Provide the [X, Y] coordinate of the cell's center where the given text is located.  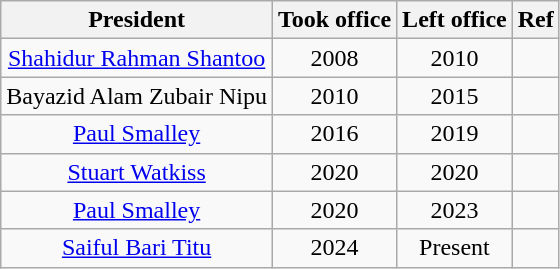
2008 [334, 58]
Ref [536, 20]
Bayazid Alam Zubair Nipu [137, 96]
Shahidur Rahman Shantoo [137, 58]
Left office [455, 20]
Saiful Bari Titu [137, 248]
2024 [334, 248]
President [137, 20]
Took office [334, 20]
2015 [455, 96]
Stuart Watkiss [137, 172]
2016 [334, 134]
Present [455, 248]
2023 [455, 210]
2019 [455, 134]
